Locate the cell with the specified text and output its [X, Y] center coordinate. 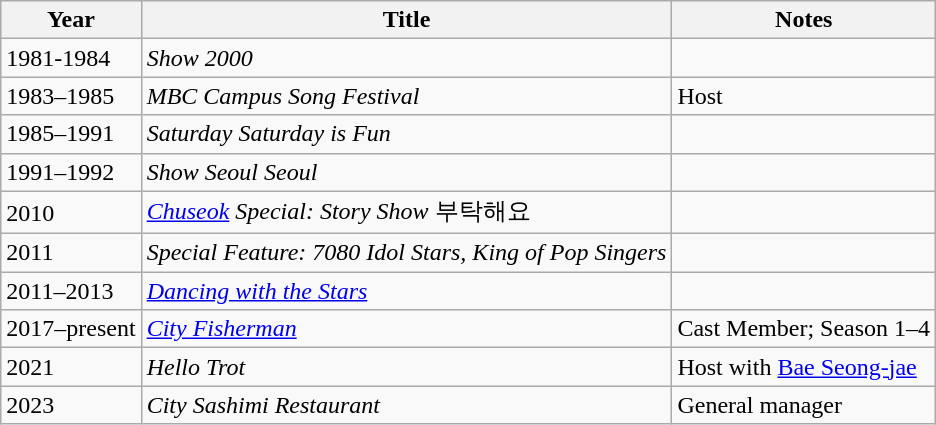
Hello Trot [406, 367]
Show Seoul Seoul [406, 172]
General manager [804, 405]
Chuseok Special: Story Show 부탁해요 [406, 212]
2011–2013 [71, 291]
1983–1985 [71, 96]
2010 [71, 212]
City Sashimi Restaurant [406, 405]
1985–1991 [71, 134]
Show 2000 [406, 58]
Host with Bae Seong-jae [804, 367]
Saturday Saturday is Fun [406, 134]
Special Feature: 7080 Idol Stars, King of Pop Singers [406, 253]
Cast Member; Season 1–4 [804, 329]
2011 [71, 253]
2017–present [71, 329]
MBC Campus Song Festival [406, 96]
2023 [71, 405]
1991–1992 [71, 172]
City Fisherman [406, 329]
Title [406, 20]
2021 [71, 367]
Notes [804, 20]
Dancing with the Stars [406, 291]
Year [71, 20]
Host [804, 96]
1981-1984 [71, 58]
